Find where the given text appears and provide that cell's center as (X, Y) coordinate. 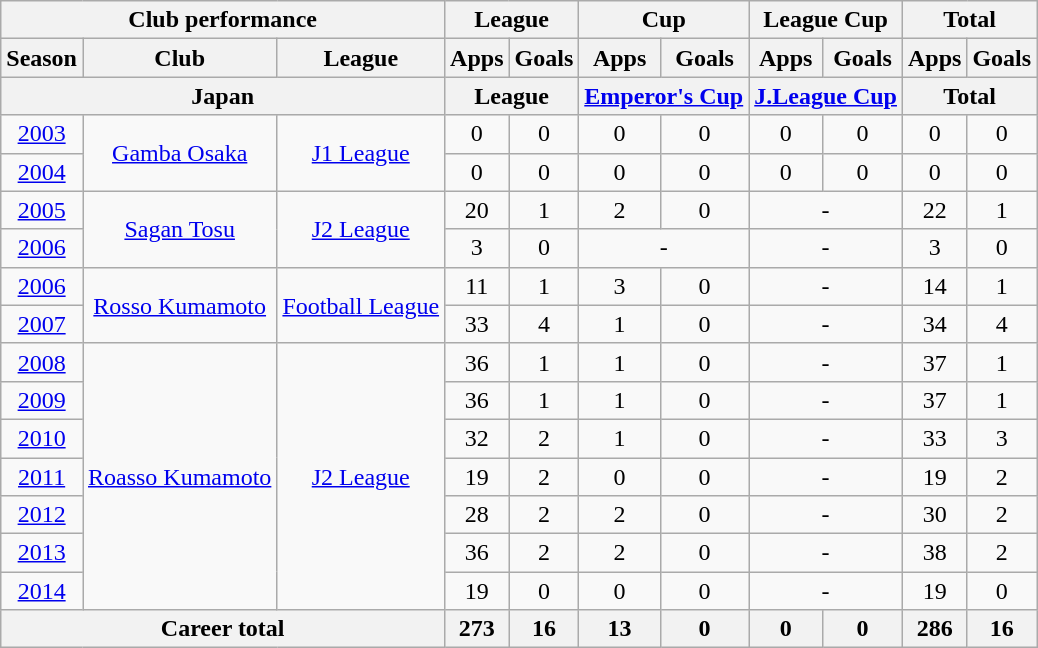
2004 (42, 172)
Gamba Osaka (179, 153)
13 (620, 629)
Rosso Kumamoto (179, 305)
38 (934, 553)
273 (477, 629)
2008 (42, 362)
Club (179, 58)
22 (934, 210)
2009 (42, 400)
Japan (223, 96)
34 (934, 324)
30 (934, 515)
2005 (42, 210)
2013 (42, 553)
Club performance (223, 20)
2011 (42, 477)
2010 (42, 438)
20 (477, 210)
2012 (42, 515)
Roasso Kumamoto (179, 476)
J1 League (361, 153)
2014 (42, 591)
Emperor's Cup (664, 96)
Career total (223, 629)
286 (934, 629)
Sagan Tosu (179, 229)
Season (42, 58)
11 (477, 286)
32 (477, 438)
2003 (42, 134)
League Cup (826, 20)
Cup (664, 20)
2007 (42, 324)
28 (477, 515)
J.League Cup (826, 96)
Football League (361, 305)
14 (934, 286)
